Determine the [x, y] coordinate at the center of the cell enclosing the given text.  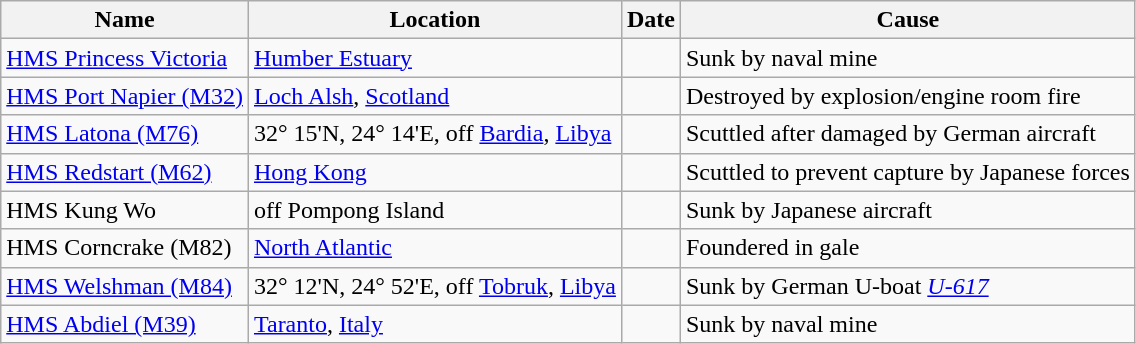
Destroyed by explosion/engine room fire [908, 96]
Humber Estuary [434, 58]
HMS Latona (M76) [125, 134]
Foundered in gale [908, 248]
HMS Kung Wo [125, 210]
32° 15'N, 24° 14'E, off Bardia, Libya [434, 134]
Location [434, 20]
HMS Corncrake (M82) [125, 248]
32° 12'N, 24° 52'E, off Tobruk, Libya [434, 286]
Name [125, 20]
HMS Redstart (M62) [125, 172]
Hong Kong [434, 172]
Scuttled to prevent capture by Japanese forces [908, 172]
HMS Welshman (M84) [125, 286]
Sunk by German U-boat U-617 [908, 286]
Cause [908, 20]
Taranto, Italy [434, 324]
Date [650, 20]
HMS Abdiel (M39) [125, 324]
HMS Port Napier (M32) [125, 96]
HMS Princess Victoria [125, 58]
Sunk by Japanese aircraft [908, 210]
off Pompong Island [434, 210]
Loch Alsh, Scotland [434, 96]
North Atlantic [434, 248]
Scuttled after damaged by German aircraft [908, 134]
